Output the (x, y) coordinate of the center of the cell containing the given text.  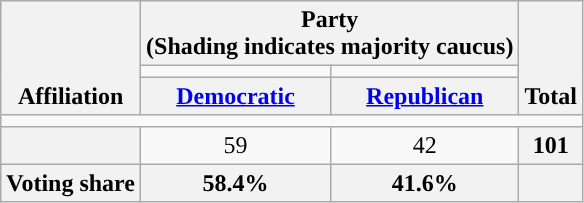
42 (425, 145)
101 (551, 145)
Republican (425, 96)
Democratic (236, 96)
Voting share (71, 183)
Total (551, 58)
41.6% (425, 183)
Party (Shading indicates majority caucus) (330, 34)
Affiliation (71, 58)
58.4% (236, 183)
59 (236, 145)
